Search for the cell housing the specified text and yield its (X, Y) center coordinate. 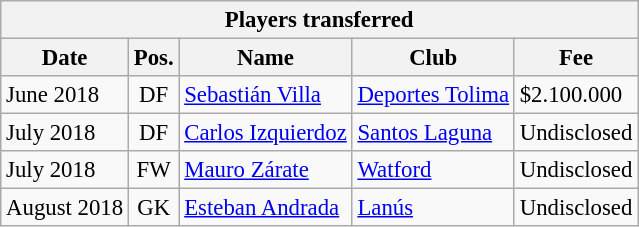
GK (153, 208)
Esteban Andrada (266, 208)
Fee (576, 58)
Watford (433, 170)
Sebastián Villa (266, 95)
Date (65, 58)
Club (433, 58)
Mauro Zárate (266, 170)
Lanús (433, 208)
Name (266, 58)
Santos Laguna (433, 133)
June 2018 (65, 95)
August 2018 (65, 208)
Deportes Tolima (433, 95)
$2.100.000 (576, 95)
Carlos Izquierdoz (266, 133)
FW (153, 170)
Players transferred (320, 20)
Pos. (153, 58)
